Scan for the cell matching the given text and deliver its (X, Y) coordinate at center. 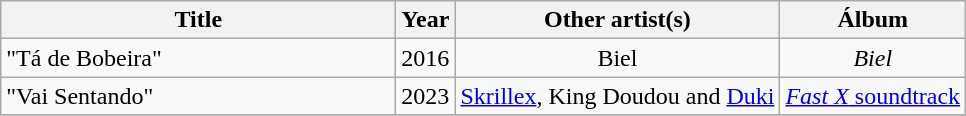
"Tá de Bobeira" (198, 58)
Fast X soundtrack (873, 96)
Year (426, 20)
Álbum (873, 20)
"Vai Sentando" (198, 96)
Other artist(s) (618, 20)
Skrillex, King Doudou and Duki (618, 96)
Title (198, 20)
2016 (426, 58)
2023 (426, 96)
